Scan for the cell matching the given text and deliver its [x, y] coordinate at center. 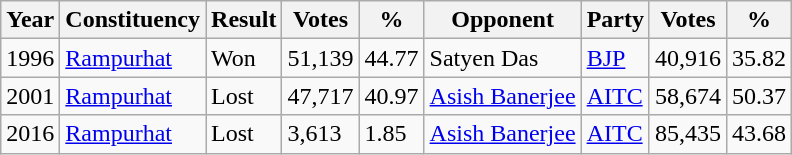
47,717 [320, 96]
Year [30, 20]
1996 [30, 58]
Result [244, 20]
2001 [30, 96]
85,435 [688, 134]
BJP [615, 58]
51,139 [320, 58]
Satyen Das [502, 58]
1.85 [392, 134]
Constituency [133, 20]
40.97 [392, 96]
Party [615, 20]
50.37 [760, 96]
43.68 [760, 134]
35.82 [760, 58]
44.77 [392, 58]
2016 [30, 134]
58,674 [688, 96]
3,613 [320, 134]
Opponent [502, 20]
40,916 [688, 58]
Won [244, 58]
